From the cell containing the given text, extract its center point as (X, Y) coordinate. 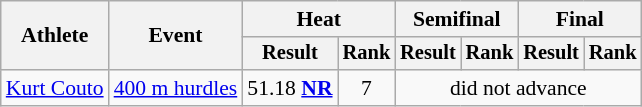
did not advance (518, 88)
Kurt Couto (55, 88)
51.18 NR (290, 88)
400 m hurdles (176, 88)
Event (176, 36)
7 (367, 88)
Heat (318, 19)
Semifinal (456, 19)
Final (580, 19)
Athlete (55, 36)
